Return the (X, Y) coordinate for the center point of the cell that contains the specified text.  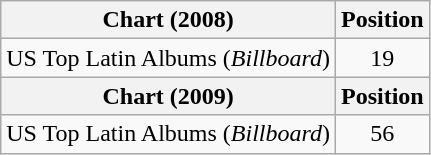
19 (382, 58)
Chart (2009) (168, 96)
Chart (2008) (168, 20)
56 (382, 134)
